Identify which cell holds the provided text, then report its (X, Y) central coordinate. 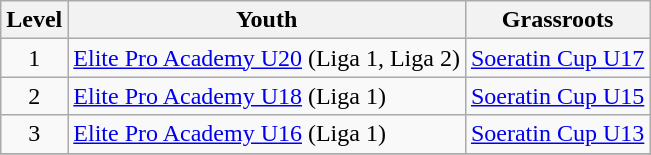
Elite Pro Academy U16 (Liga 1) (267, 134)
3 (34, 134)
Level (34, 20)
1 (34, 58)
2 (34, 96)
Soeratin Cup U17 (557, 58)
Grassroots (557, 20)
Youth (267, 20)
Soeratin Cup U15 (557, 96)
Elite Pro Academy U18 (Liga 1) (267, 96)
Elite Pro Academy U20 (Liga 1, Liga 2) (267, 58)
Soeratin Cup U13 (557, 134)
